Locate the cell with the specified text and output its (x, y) center coordinate. 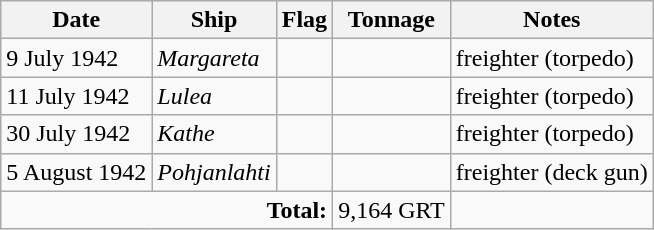
Margareta (214, 58)
30 July 1942 (76, 134)
11 July 1942 (76, 96)
Lulea (214, 96)
Notes (552, 20)
Kathe (214, 134)
freighter (deck gun) (552, 172)
9,164 GRT (392, 210)
Flag (304, 20)
5 August 1942 (76, 172)
Total: (167, 210)
Tonnage (392, 20)
9 July 1942 (76, 58)
Ship (214, 20)
Date (76, 20)
Pohjanlahti (214, 172)
